Provide the (X, Y) coordinate of the cell's center where the given text is located.  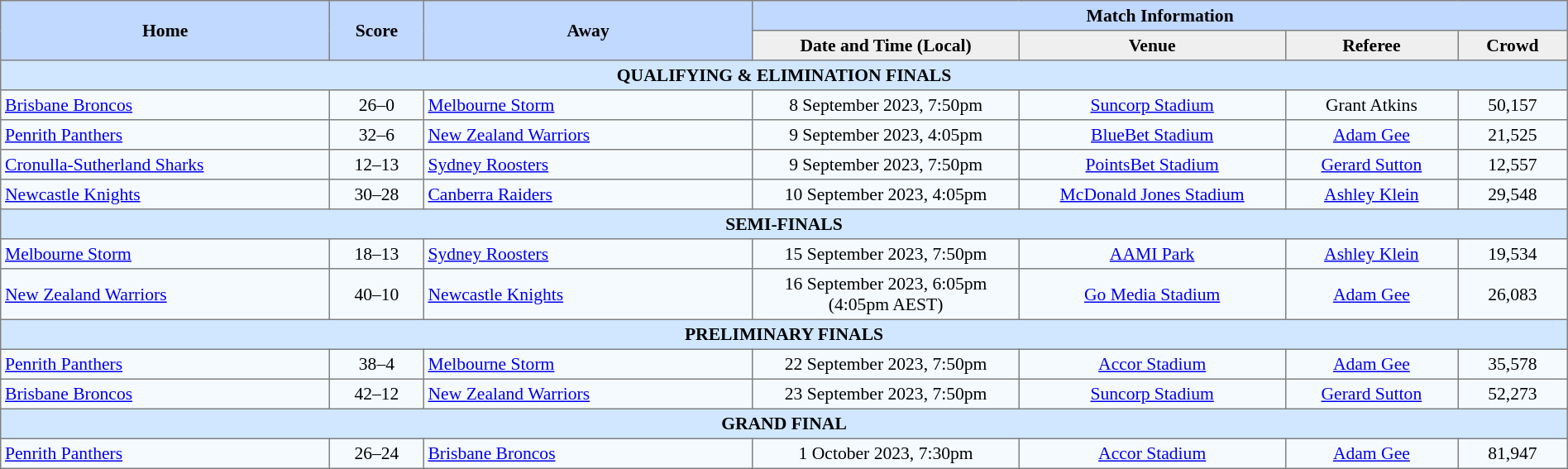
21,525 (1513, 135)
1 October 2023, 7:30pm (886, 453)
10 September 2023, 4:05pm (886, 194)
18–13 (377, 254)
38–4 (377, 364)
12–13 (377, 165)
29,548 (1513, 194)
Referee (1371, 45)
52,273 (1513, 394)
9 September 2023, 4:05pm (886, 135)
PRELIMINARY FINALS (784, 334)
12,557 (1513, 165)
23 September 2023, 7:50pm (886, 394)
35,578 (1513, 364)
PointsBet Stadium (1152, 165)
Date and Time (Local) (886, 45)
40–10 (377, 294)
McDonald Jones Stadium (1152, 194)
50,157 (1513, 105)
26,083 (1513, 294)
Venue (1152, 45)
SEMI-FINALS (784, 224)
Canberra Raiders (588, 194)
32–6 (377, 135)
Away (588, 31)
42–12 (377, 394)
26–24 (377, 453)
Crowd (1513, 45)
BlueBet Stadium (1152, 135)
Match Information (1159, 16)
Score (377, 31)
22 September 2023, 7:50pm (886, 364)
AAMI Park (1152, 254)
9 September 2023, 7:50pm (886, 165)
GRAND FINAL (784, 424)
30–28 (377, 194)
16 September 2023, 6:05pm (4:05pm AEST) (886, 294)
Home (165, 31)
Cronulla-Sutherland Sharks (165, 165)
15 September 2023, 7:50pm (886, 254)
Grant Atkins (1371, 105)
19,534 (1513, 254)
8 September 2023, 7:50pm (886, 105)
81,947 (1513, 453)
26–0 (377, 105)
QUALIFYING & ELIMINATION FINALS (784, 75)
Go Media Stadium (1152, 294)
